Output the (X, Y) coordinate of the center of the cell containing the given text.  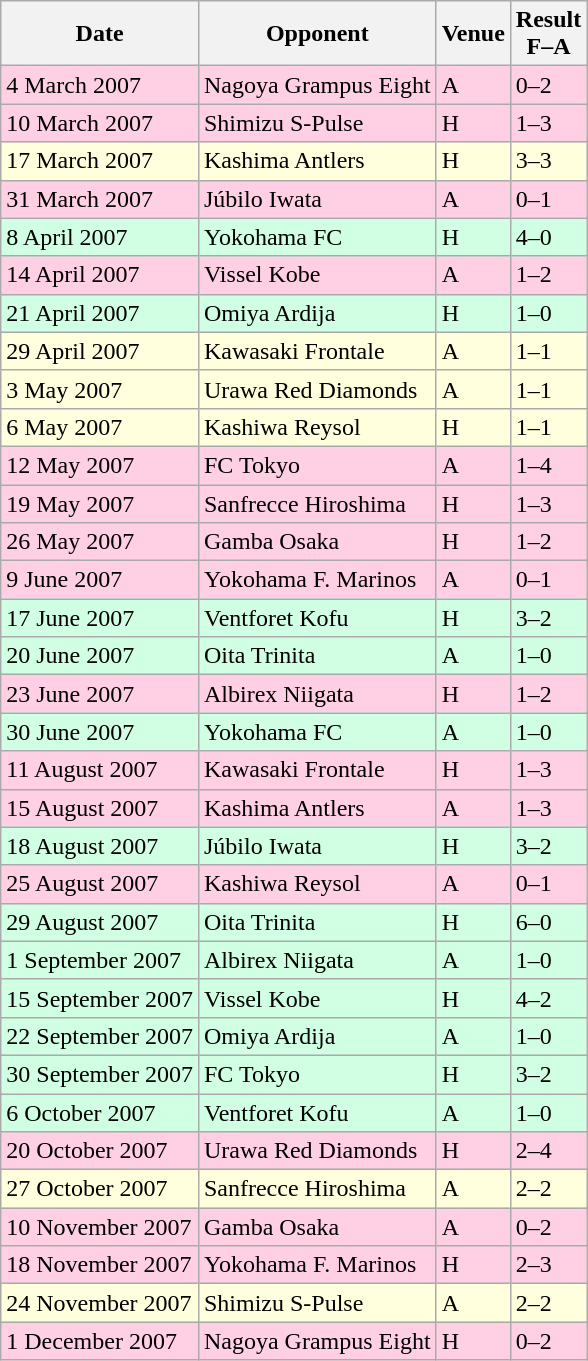
25 August 2007 (100, 884)
6 May 2007 (100, 427)
4 March 2007 (100, 85)
10 March 2007 (100, 123)
19 May 2007 (100, 503)
2–4 (548, 1151)
Opponent (317, 34)
3 May 2007 (100, 389)
1–4 (548, 465)
30 September 2007 (100, 1074)
15 September 2007 (100, 998)
21 April 2007 (100, 313)
22 September 2007 (100, 1036)
18 November 2007 (100, 1265)
29 April 2007 (100, 351)
11 August 2007 (100, 770)
4–2 (548, 998)
15 August 2007 (100, 808)
2–3 (548, 1265)
12 May 2007 (100, 465)
17 June 2007 (100, 618)
6 October 2007 (100, 1113)
6–0 (548, 922)
Venue (473, 34)
31 March 2007 (100, 199)
Date (100, 34)
20 June 2007 (100, 656)
24 November 2007 (100, 1303)
27 October 2007 (100, 1189)
3–3 (548, 161)
23 June 2007 (100, 694)
1 December 2007 (100, 1341)
4–0 (548, 237)
29 August 2007 (100, 922)
ResultF–A (548, 34)
1 September 2007 (100, 960)
9 June 2007 (100, 580)
20 October 2007 (100, 1151)
30 June 2007 (100, 732)
26 May 2007 (100, 542)
10 November 2007 (100, 1227)
14 April 2007 (100, 275)
18 August 2007 (100, 846)
8 April 2007 (100, 237)
17 March 2007 (100, 161)
